Find where the given text appears and provide that cell's center as [x, y] coordinate. 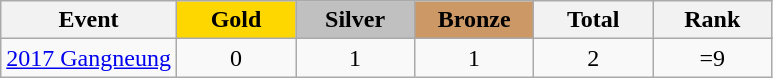
2 [594, 58]
Silver [356, 20]
0 [236, 58]
Total [594, 20]
Rank [712, 20]
Event [89, 20]
2017 Gangneung [89, 58]
=9 [712, 58]
Bronze [474, 20]
Gold [236, 20]
